Extract the (x, y) coordinate from the center of the cell holding the provided text.  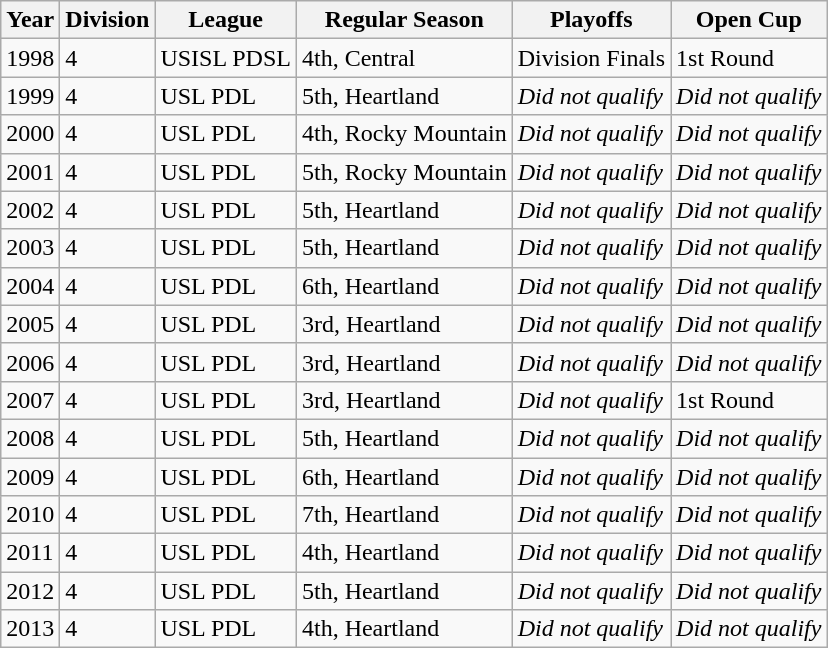
Division (108, 20)
2001 (30, 172)
2011 (30, 553)
2010 (30, 515)
2007 (30, 400)
2005 (30, 324)
7th, Heartland (404, 515)
Division Finals (591, 58)
USISL PDSL (226, 58)
2013 (30, 629)
2000 (30, 134)
2003 (30, 248)
4th, Central (404, 58)
2012 (30, 591)
2006 (30, 362)
League (226, 20)
Open Cup (749, 20)
2004 (30, 286)
1998 (30, 58)
Playoffs (591, 20)
2009 (30, 477)
1999 (30, 96)
Regular Season (404, 20)
4th, Rocky Mountain (404, 134)
5th, Rocky Mountain (404, 172)
2002 (30, 210)
Year (30, 20)
2008 (30, 438)
